Find where the given text appears and provide that cell's center as (x, y) coordinate. 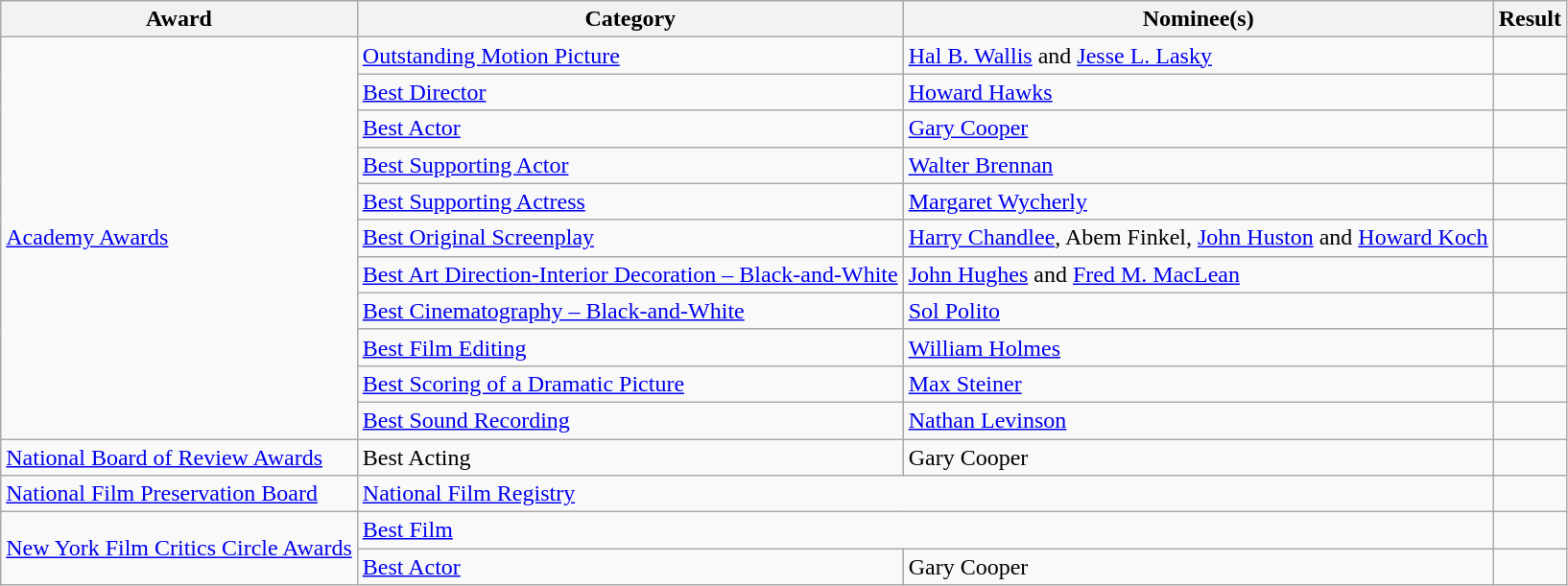
Best Art Direction-Interior Decoration – Black-and-White (630, 274)
Margaret Wycherly (1198, 201)
Walter Brennan (1198, 165)
Max Steiner (1198, 384)
Howard Hawks (1198, 92)
Best Original Screenplay (630, 238)
William Holmes (1198, 347)
Best Scoring of a Dramatic Picture (630, 384)
New York Film Critics Circle Awards (179, 549)
National Film Preservation Board (179, 494)
National Film Registry (925, 494)
National Board of Review Awards (179, 457)
Best Director (630, 92)
Best Supporting Actress (630, 201)
Category (630, 19)
Best Acting (630, 457)
Best Cinematography – Black-and-White (630, 311)
Nominee(s) (1198, 19)
Best Film (925, 530)
Sol Polito (1198, 311)
Academy Awards (179, 238)
Best Sound Recording (630, 420)
John Hughes and Fred M. MacLean (1198, 274)
Nathan Levinson (1198, 420)
Best Film Editing (630, 347)
Outstanding Motion Picture (630, 56)
Harry Chandlee, Abem Finkel, John Huston and Howard Koch (1198, 238)
Hal B. Wallis and Jesse L. Lasky (1198, 56)
Best Supporting Actor (630, 165)
Result (1530, 19)
Award (179, 19)
